Scan for the cell matching the given text and deliver its [x, y] coordinate at center. 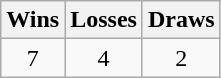
7 [33, 58]
Draws [181, 20]
Wins [33, 20]
Losses [104, 20]
2 [181, 58]
4 [104, 58]
